Output the (X, Y) coordinate of the center of the cell containing the given text.  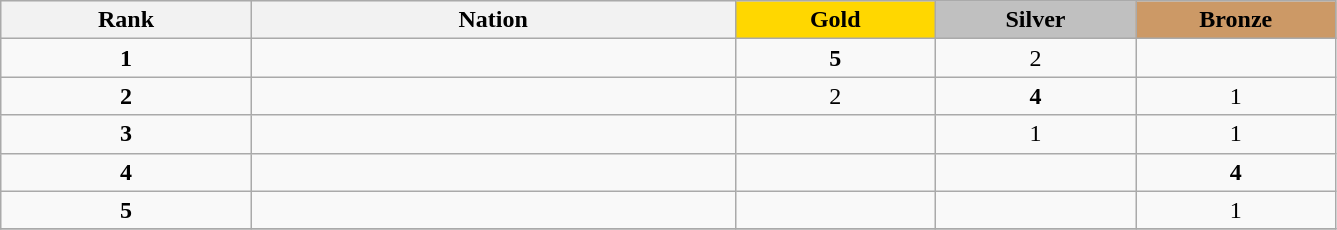
3 (126, 134)
Rank (126, 20)
Bronze (1236, 20)
Silver (1035, 20)
Gold (835, 20)
Nation (493, 20)
